Identify which cell holds the provided text, then report its (X, Y) central coordinate. 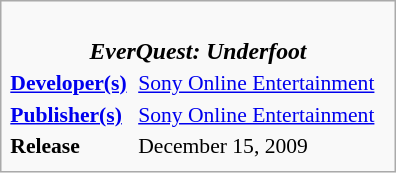
Publisher(s) (72, 114)
EverQuest: Underfoot (198, 38)
Developer(s) (72, 83)
Release (72, 146)
December 15, 2009 (262, 146)
